Extract the (x, y) coordinate from the center of the cell holding the provided text.  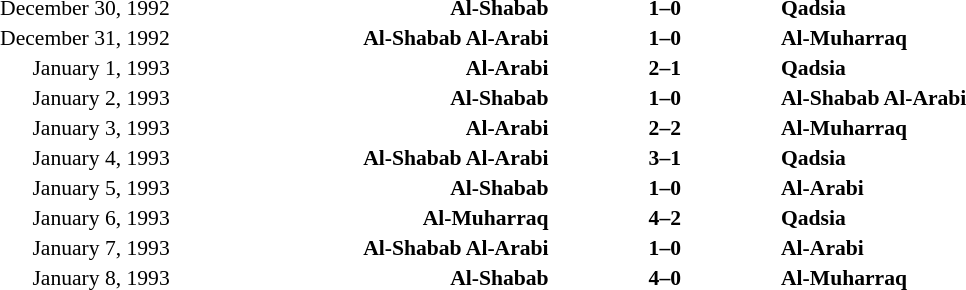
2–2 (665, 128)
3–1 (665, 158)
4–2 (665, 218)
Al-Muharraq (362, 218)
2–1 (665, 68)
